Detect which cell encompasses the target text, then output its [x, y] center coordinate. 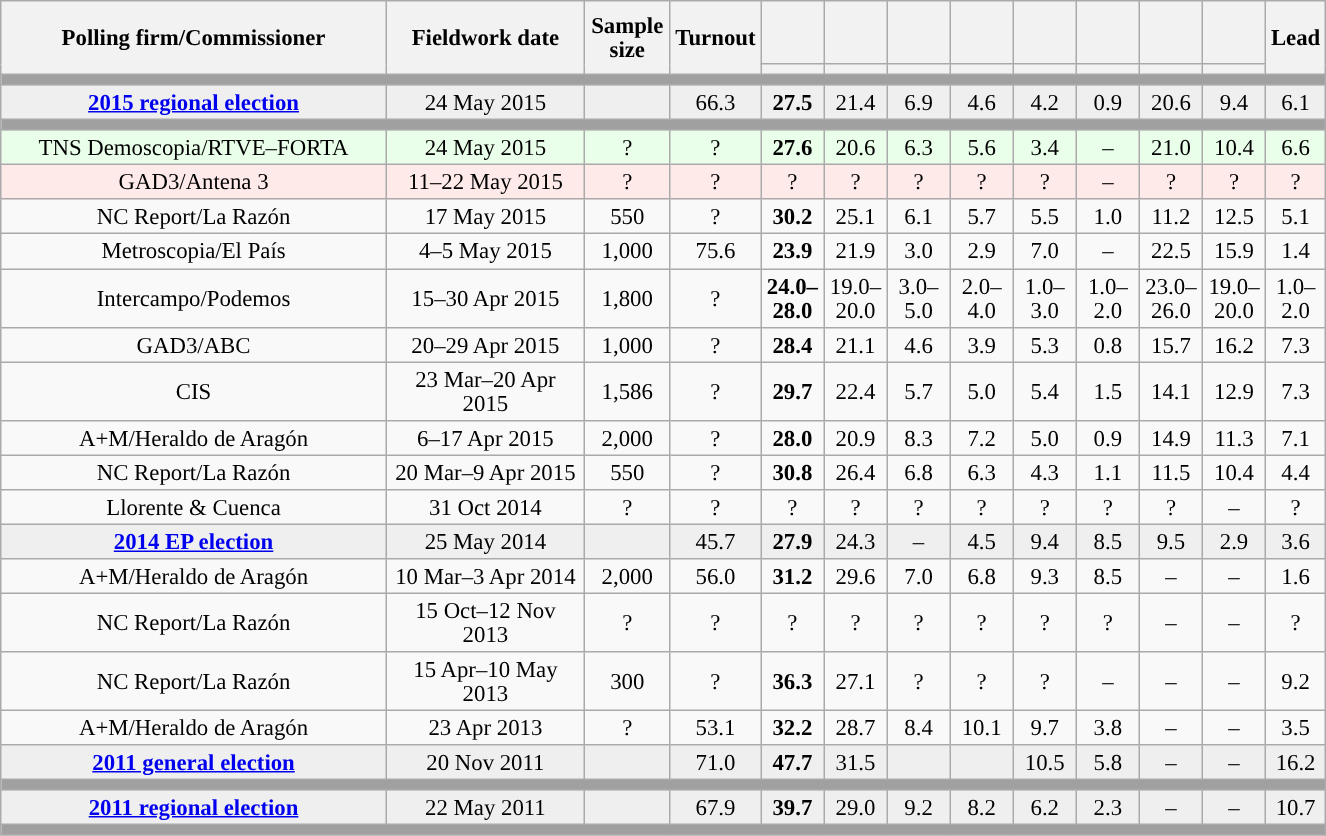
15–30 Apr 2015 [485, 298]
Polling firm/Commissioner [194, 38]
67.9 [716, 808]
10 Mar–3 Apr 2014 [485, 576]
23.9 [792, 252]
53.1 [716, 728]
15 Oct–12 Nov 2013 [485, 622]
7.1 [1296, 438]
1.6 [1296, 576]
2014 EP election [194, 542]
23.0–26.0 [1170, 298]
22.5 [1170, 252]
7.2 [982, 438]
9.7 [1044, 728]
1,800 [627, 298]
27.9 [792, 542]
5.4 [1044, 392]
1.1 [1108, 472]
1,586 [627, 392]
66.3 [716, 102]
56.0 [716, 576]
2015 regional election [194, 102]
GAD3/Antena 3 [194, 182]
2.0–4.0 [982, 298]
4.3 [1044, 472]
20 Nov 2011 [485, 762]
4.5 [982, 542]
20–29 Apr 2015 [485, 344]
Lead [1296, 38]
25.1 [856, 218]
300 [627, 682]
GAD3/ABC [194, 344]
27.6 [792, 148]
5.3 [1044, 344]
29.6 [856, 576]
20.9 [856, 438]
11.5 [1170, 472]
28.4 [792, 344]
3.4 [1044, 148]
15 Apr–10 May 2013 [485, 682]
26.4 [856, 472]
14.9 [1170, 438]
8.4 [918, 728]
Turnout [716, 38]
4–5 May 2015 [485, 252]
75.6 [716, 252]
Fieldwork date [485, 38]
45.7 [716, 542]
3.6 [1296, 542]
5.8 [1108, 762]
23 Apr 2013 [485, 728]
10.1 [982, 728]
5.1 [1296, 218]
6–17 Apr 2015 [485, 438]
1.0–3.0 [1044, 298]
10.5 [1044, 762]
4.2 [1044, 102]
1.0 [1108, 218]
71.0 [716, 762]
25 May 2014 [485, 542]
2011 regional election [194, 808]
6.9 [918, 102]
1.5 [1108, 392]
2011 general election [194, 762]
20 Mar–9 Apr 2015 [485, 472]
21.1 [856, 344]
5.5 [1044, 218]
23 Mar–20 Apr 2015 [485, 392]
8.2 [982, 808]
22 May 2011 [485, 808]
4.4 [1296, 472]
2.3 [1108, 808]
47.7 [792, 762]
28.7 [856, 728]
11–22 May 2015 [485, 182]
6.2 [1044, 808]
0.8 [1108, 344]
11.3 [1234, 438]
15.7 [1170, 344]
27.1 [856, 682]
24.0–28.0 [792, 298]
3.9 [982, 344]
Intercampo/Podemos [194, 298]
3.8 [1108, 728]
Metroscopia/El País [194, 252]
CIS [194, 392]
3.0 [918, 252]
TNS Demoscopia/RTVE–FORTA [194, 148]
22.4 [856, 392]
21.9 [856, 252]
27.5 [792, 102]
31.5 [856, 762]
29.7 [792, 392]
3.0–5.0 [918, 298]
17 May 2015 [485, 218]
6.6 [1296, 148]
14.1 [1170, 392]
29.0 [856, 808]
30.2 [792, 218]
21.4 [856, 102]
Sample size [627, 38]
32.2 [792, 728]
12.9 [1234, 392]
30.8 [792, 472]
3.5 [1296, 728]
10.7 [1296, 808]
9.3 [1044, 576]
Llorente & Cuenca [194, 508]
15.9 [1234, 252]
31 Oct 2014 [485, 508]
11.2 [1170, 218]
8.3 [918, 438]
5.6 [982, 148]
12.5 [1234, 218]
36.3 [792, 682]
28.0 [792, 438]
24.3 [856, 542]
31.2 [792, 576]
39.7 [792, 808]
21.0 [1170, 148]
9.5 [1170, 542]
1.4 [1296, 252]
